Find where the given text appears and provide that cell's center as [x, y] coordinate. 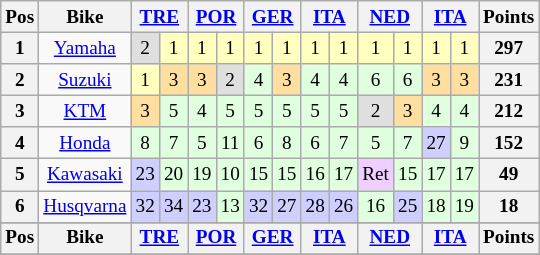
25 [407, 206]
49 [508, 175]
Yamaha [85, 48]
Suzuki [85, 80]
9 [464, 143]
KTM [85, 111]
11 [230, 143]
Husqvarna [85, 206]
152 [508, 143]
13 [230, 206]
34 [173, 206]
28 [315, 206]
Honda [85, 143]
20 [173, 175]
26 [343, 206]
Ret [376, 175]
Kawasaki [85, 175]
212 [508, 111]
10 [230, 175]
297 [508, 48]
231 [508, 80]
